Identify which cell holds the provided text, then report its [x, y] central coordinate. 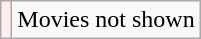
Movies not shown [106, 20]
